For the text-containing cell, return its midpoint in (x, y) coordinate format. 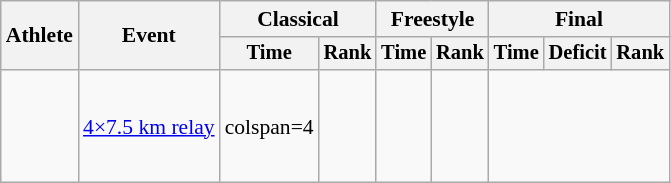
Event (149, 36)
4×7.5 km relay (149, 126)
Athlete (40, 36)
colspan=4 (270, 126)
Final (579, 19)
Deficit (578, 54)
Freestyle (432, 19)
Classical (298, 19)
